Determine the (X, Y) coordinate at the center of the cell enclosing the given text.  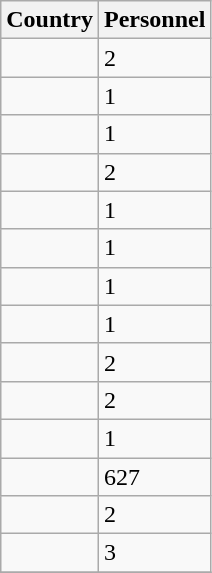
627 (154, 477)
Personnel (154, 20)
Country (50, 20)
3 (154, 553)
